Find where the given text appears and provide that cell's center as [X, Y] coordinate. 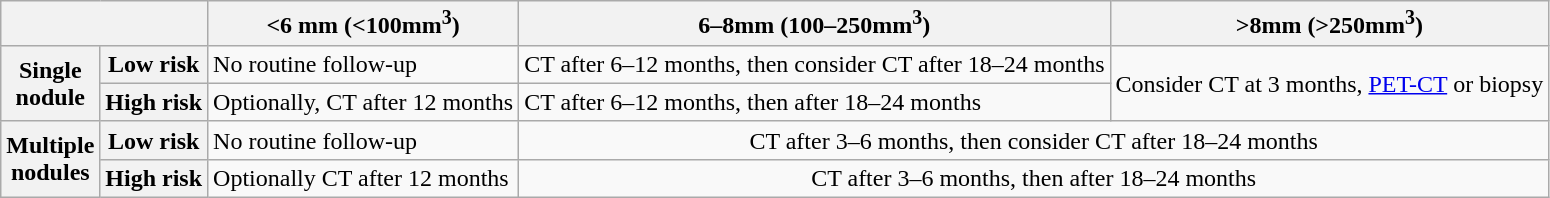
Optionally CT after 12 months [364, 178]
CT after 3–6 months, then after 18–24 months [1034, 178]
CT after 6–12 months, then consider CT after 18–24 months [814, 64]
<6 mm (<100mm3) [364, 24]
6–8mm (100–250mm3) [814, 24]
Optionally, CT after 12 months [364, 102]
CT after 6–12 months, then after 18–24 months [814, 102]
>8mm (>250mm3) [1330, 24]
CT after 3–6 months, then consider CT after 18–24 months [1034, 140]
Multiple nodules [50, 159]
Single nodule [50, 83]
Consider CT at 3 months, PET-CT or biopsy [1330, 83]
